Capture the cell that displays the provided text and extract its [x, y] central coordinate. 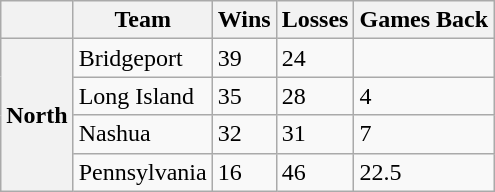
16 [244, 172]
35 [244, 96]
46 [315, 172]
Long Island [142, 96]
24 [315, 58]
4 [424, 96]
22.5 [424, 172]
28 [315, 96]
North [37, 115]
Team [142, 20]
Nashua [142, 134]
32 [244, 134]
Pennsylvania [142, 172]
Bridgeport [142, 58]
7 [424, 134]
Wins [244, 20]
39 [244, 58]
Games Back [424, 20]
31 [315, 134]
Losses [315, 20]
